Scan for the cell matching the given text and deliver its [X, Y] coordinate at center. 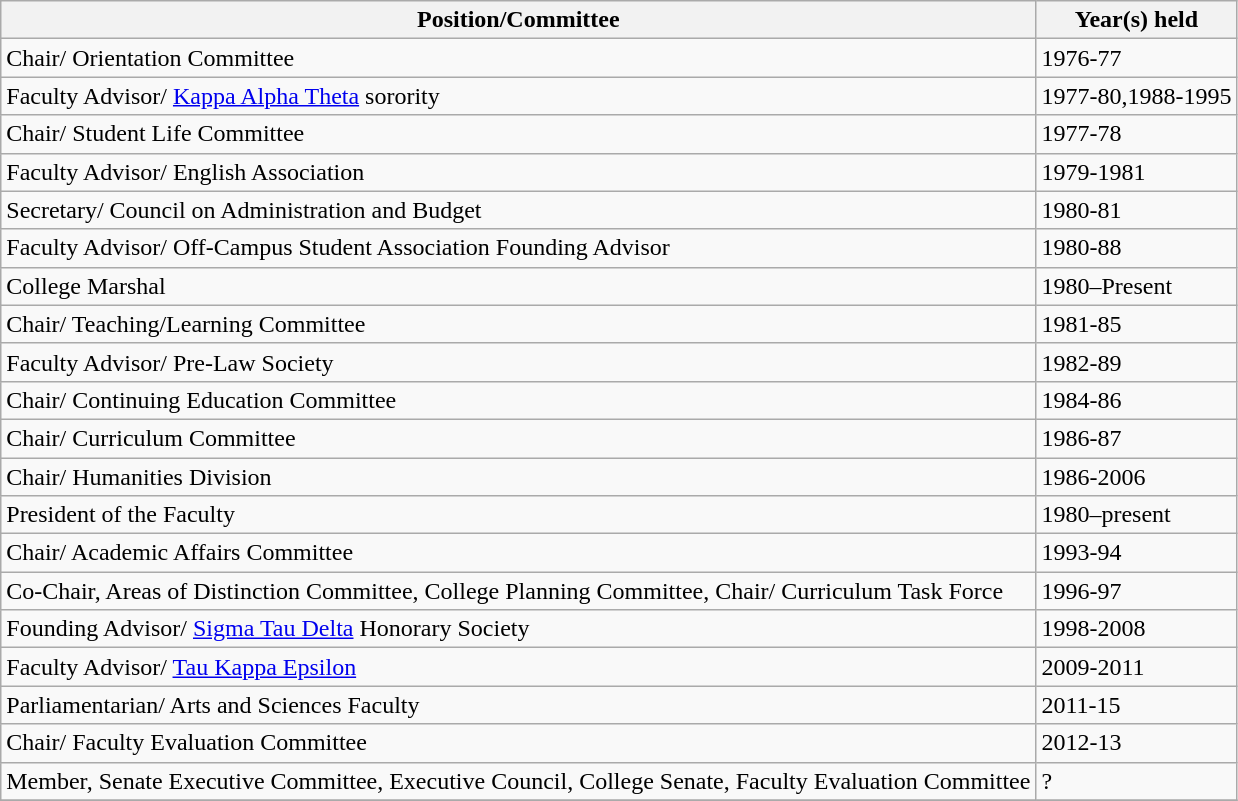
Founding Advisor/ Sigma Tau Delta Honorary Society [518, 629]
1977-80,1988-1995 [1136, 96]
1984-86 [1136, 400]
2011-15 [1136, 705]
Faculty Advisor/ Off-Campus Student Association Founding Advisor [518, 248]
? [1136, 781]
Chair/ Academic Affairs Committee [518, 553]
Co-Chair, Areas of Distinction Committee, College Planning Committee, Chair/ Curriculum Task Force [518, 591]
President of the Faculty [518, 515]
1976-77 [1136, 58]
1980-81 [1136, 210]
Faculty Advisor/ Tau Kappa Epsilon [518, 667]
1980–present [1136, 515]
1993-94 [1136, 553]
Secretary/ Council on Administration and Budget [518, 210]
1986-87 [1136, 438]
Parliamentarian/ Arts and Sciences Faculty [518, 705]
1982-89 [1136, 362]
Year(s) held [1136, 20]
1979-1981 [1136, 172]
Chair/ Student Life Committee [518, 134]
Faculty Advisor/ Kappa Alpha Theta sorority [518, 96]
Member, Senate Executive Committee, Executive Council, College Senate, Faculty Evaluation Committee [518, 781]
1980-88 [1136, 248]
Chair/ Faculty Evaluation Committee [518, 743]
1981-85 [1136, 324]
Chair/ Teaching/Learning Committee [518, 324]
Chair/ Orientation Committee [518, 58]
Chair/ Curriculum Committee [518, 438]
2009-2011 [1136, 667]
1986-2006 [1136, 477]
Chair/ Continuing Education Committee [518, 400]
Chair/ Humanities Division [518, 477]
1977-78 [1136, 134]
Faculty Advisor/ English Association [518, 172]
Faculty Advisor/ Pre-Law Society [518, 362]
1980–Present [1136, 286]
1998-2008 [1136, 629]
2012-13 [1136, 743]
1996-97 [1136, 591]
Position/Committee [518, 20]
College Marshal [518, 286]
